Scan for the cell matching the given text and deliver its [X, Y] coordinate at center. 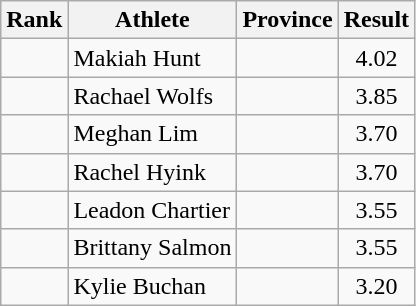
Rank [34, 20]
Athlete [152, 20]
Makiah Hunt [152, 58]
Result [376, 20]
3.20 [376, 286]
Rachel Hyink [152, 172]
Rachael Wolfs [152, 96]
4.02 [376, 58]
3.85 [376, 96]
Leadon Chartier [152, 210]
Meghan Lim [152, 134]
Kylie Buchan [152, 286]
Province [288, 20]
Brittany Salmon [152, 248]
